Detect which cell encompasses the target text, then output its [X, Y] center coordinate. 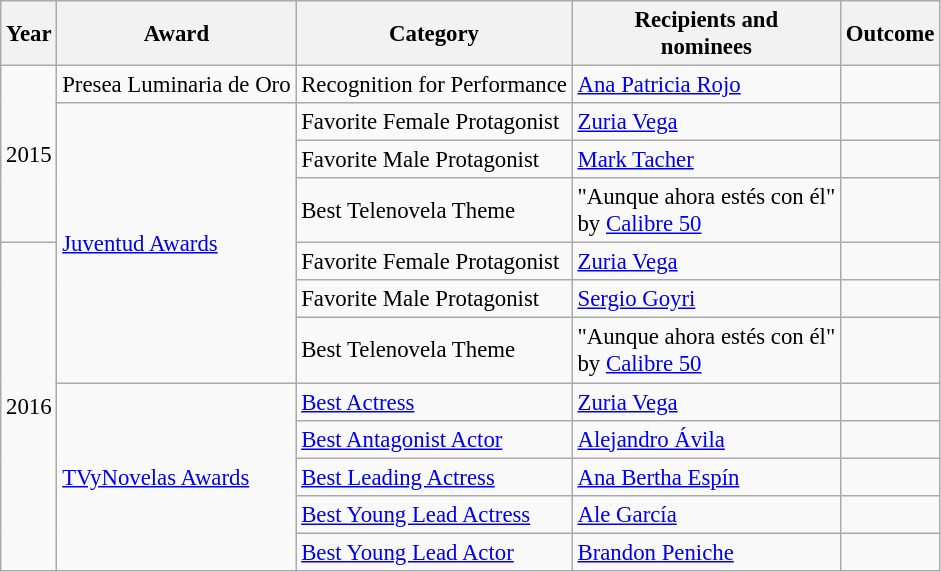
Sergio Goyri [706, 299]
Presea Luminaria de Oro [176, 85]
Award [176, 34]
Ale García [706, 514]
Best Young Lead Actor [434, 552]
Juventud Awards [176, 243]
Ana Bertha Espín [706, 477]
2016 [29, 407]
TVyNovelas Awards [176, 477]
Ana Patricia Rojo [706, 85]
2015 [29, 154]
Best Leading Actress [434, 477]
Best Antagonist Actor [434, 439]
Best Young Lead Actress [434, 514]
Year [29, 34]
Outcome [890, 34]
Recognition for Performance [434, 85]
Best Actress [434, 402]
Recipients andnominees [706, 34]
Alejandro Ávila [706, 439]
Mark Tacher [706, 160]
Category [434, 34]
Brandon Peniche [706, 552]
